Output the (x, y) coordinate of the center of the cell containing the given text.  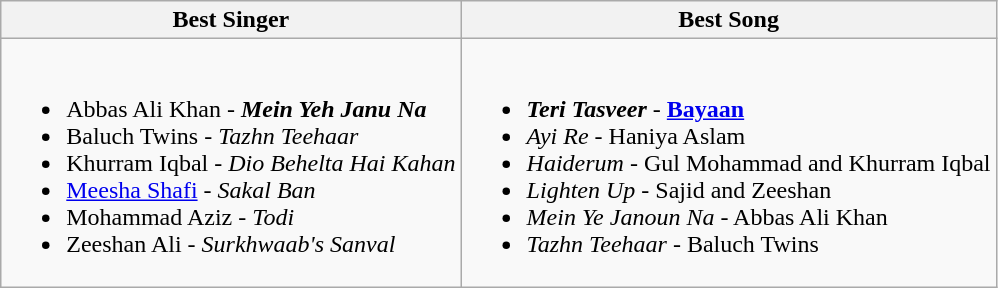
Best Song (728, 20)
Best Singer (231, 20)
